Scan for the cell matching the given text and deliver its [x, y] coordinate at center. 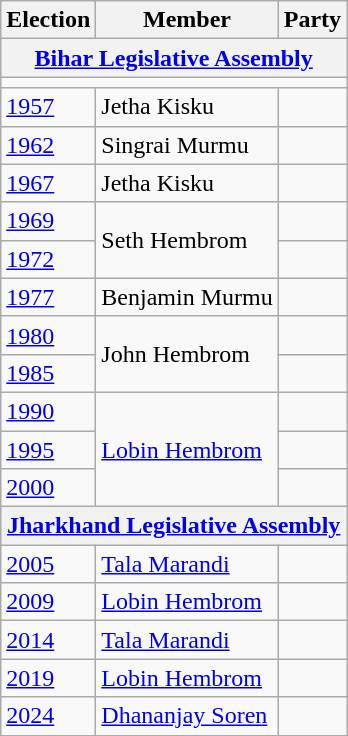
1985 [48, 373]
1969 [48, 221]
2005 [48, 564]
Singrai Murmu [187, 145]
Bihar Legislative Assembly [174, 58]
1980 [48, 335]
1967 [48, 183]
2024 [48, 716]
2000 [48, 488]
1977 [48, 297]
Member [187, 20]
John Hembrom [187, 354]
Dhananjay Soren [187, 716]
2009 [48, 602]
1995 [48, 449]
2019 [48, 678]
1957 [48, 107]
1972 [48, 259]
1962 [48, 145]
Seth Hembrom [187, 240]
Jharkhand Legislative Assembly [174, 526]
2014 [48, 640]
Election [48, 20]
Benjamin Murmu [187, 297]
Party [312, 20]
1990 [48, 411]
